Scan for the cell matching the given text and deliver its [x, y] coordinate at center. 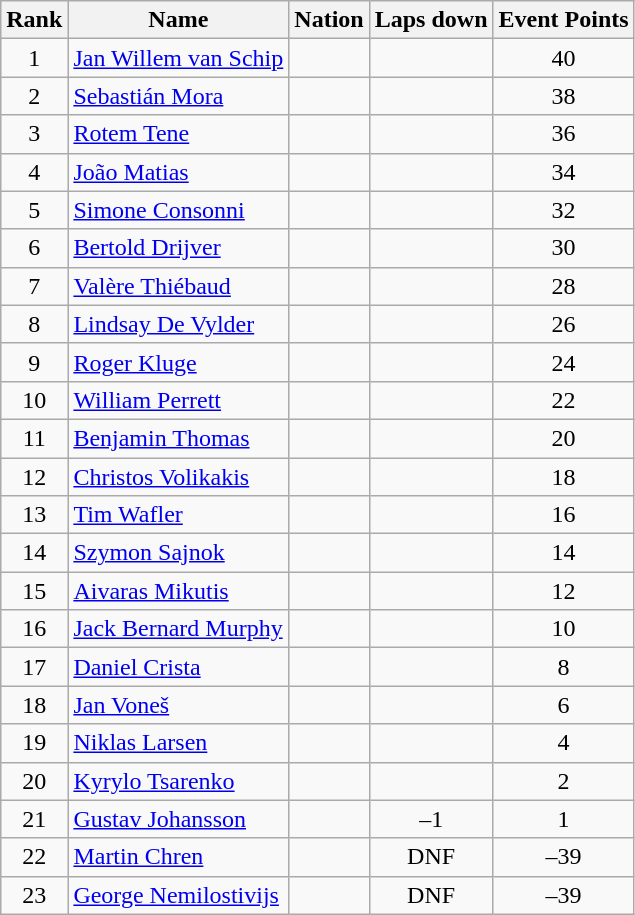
Name [178, 20]
30 [564, 248]
Bertold Drijver [178, 248]
Simone Consonni [178, 210]
34 [564, 172]
Tim Wafler [178, 515]
24 [564, 362]
William Perrett [178, 400]
23 [34, 895]
Roger Kluge [178, 362]
5 [34, 210]
40 [564, 58]
Daniel Crista [178, 667]
28 [564, 286]
32 [564, 210]
Gustav Johansson [178, 819]
Rotem Tene [178, 134]
36 [564, 134]
Jan Voneš [178, 705]
Jack Bernard Murphy [178, 629]
Valère Thiébaud [178, 286]
11 [34, 438]
Jan Willem van Schip [178, 58]
Martin Chren [178, 857]
21 [34, 819]
João Matias [178, 172]
15 [34, 591]
Sebastián Mora [178, 96]
Lindsay De Vylder [178, 324]
Kyrylo Tsarenko [178, 781]
–1 [431, 819]
Niklas Larsen [178, 743]
Nation [329, 20]
Laps down [431, 20]
17 [34, 667]
Benjamin Thomas [178, 438]
38 [564, 96]
George Nemilostivijs [178, 895]
Christos Volikakis [178, 477]
26 [564, 324]
Aivaras Mikutis [178, 591]
7 [34, 286]
Szymon Sajnok [178, 553]
Rank [34, 20]
19 [34, 743]
13 [34, 515]
3 [34, 134]
Event Points [564, 20]
9 [34, 362]
